Capture the cell that displays the provided text and extract its (x, y) central coordinate. 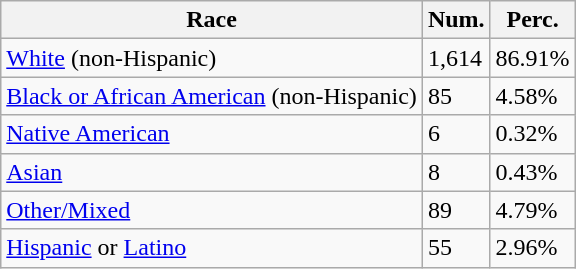
55 (456, 248)
Num. (456, 20)
89 (456, 210)
Black or African American (non-Hispanic) (212, 96)
2.96% (532, 248)
Other/Mixed (212, 210)
Asian (212, 172)
6 (456, 134)
85 (456, 96)
8 (456, 172)
1,614 (456, 58)
Race (212, 20)
Perc. (532, 20)
86.91% (532, 58)
Native American (212, 134)
Hispanic or Latino (212, 248)
4.58% (532, 96)
0.32% (532, 134)
White (non-Hispanic) (212, 58)
4.79% (532, 210)
0.43% (532, 172)
